Search for the cell housing the specified text and yield its [x, y] center coordinate. 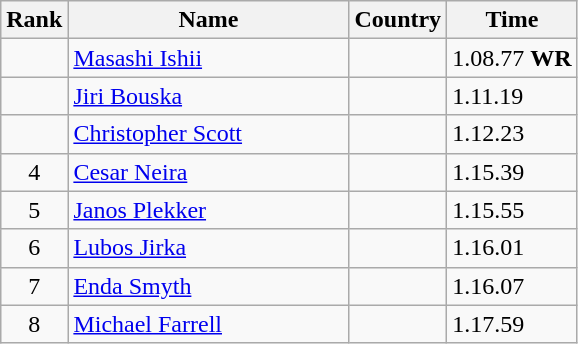
1.08.77 WR [512, 58]
5 [34, 210]
Jiri Bouska [208, 96]
4 [34, 172]
Time [512, 20]
Name [208, 20]
Country [398, 20]
Enda Smyth [208, 286]
Rank [34, 20]
1.16.07 [512, 286]
1.17.59 [512, 324]
Christopher Scott [208, 134]
1.11.19 [512, 96]
1.12.23 [512, 134]
1.15.55 [512, 210]
Michael Farrell [208, 324]
8 [34, 324]
1.16.01 [512, 248]
Janos Plekker [208, 210]
6 [34, 248]
7 [34, 286]
Cesar Neira [208, 172]
Lubos Jirka [208, 248]
Masashi Ishii [208, 58]
1.15.39 [512, 172]
